Return [X, Y] of the center of cell containing provided text 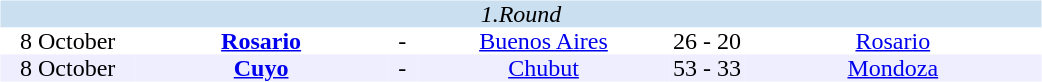
Mondoza [892, 68]
Cuyo [262, 68]
1.Round [520, 14]
Buenos Aires [544, 42]
53 - 33 [707, 68]
26 - 20 [707, 42]
Chubut [544, 68]
